Search for the cell housing the specified text and yield its (X, Y) center coordinate. 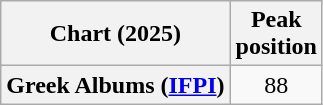
Greek Albums (IFPI) (116, 85)
Chart (2025) (116, 34)
88 (276, 85)
Peak position (276, 34)
